Identify which cell holds the provided text, then report its (X, Y) central coordinate. 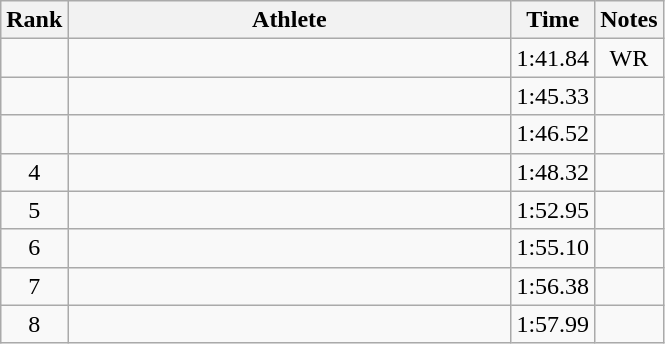
Time (553, 20)
5 (34, 210)
4 (34, 172)
6 (34, 248)
Rank (34, 20)
1:45.33 (553, 96)
1:56.38 (553, 286)
1:52.95 (553, 210)
1:57.99 (553, 324)
7 (34, 286)
8 (34, 324)
1:55.10 (553, 248)
Athlete (290, 20)
WR (629, 58)
1:41.84 (553, 58)
1:46.52 (553, 134)
Notes (629, 20)
1:48.32 (553, 172)
